Return (X, Y) of the center of cell containing provided text 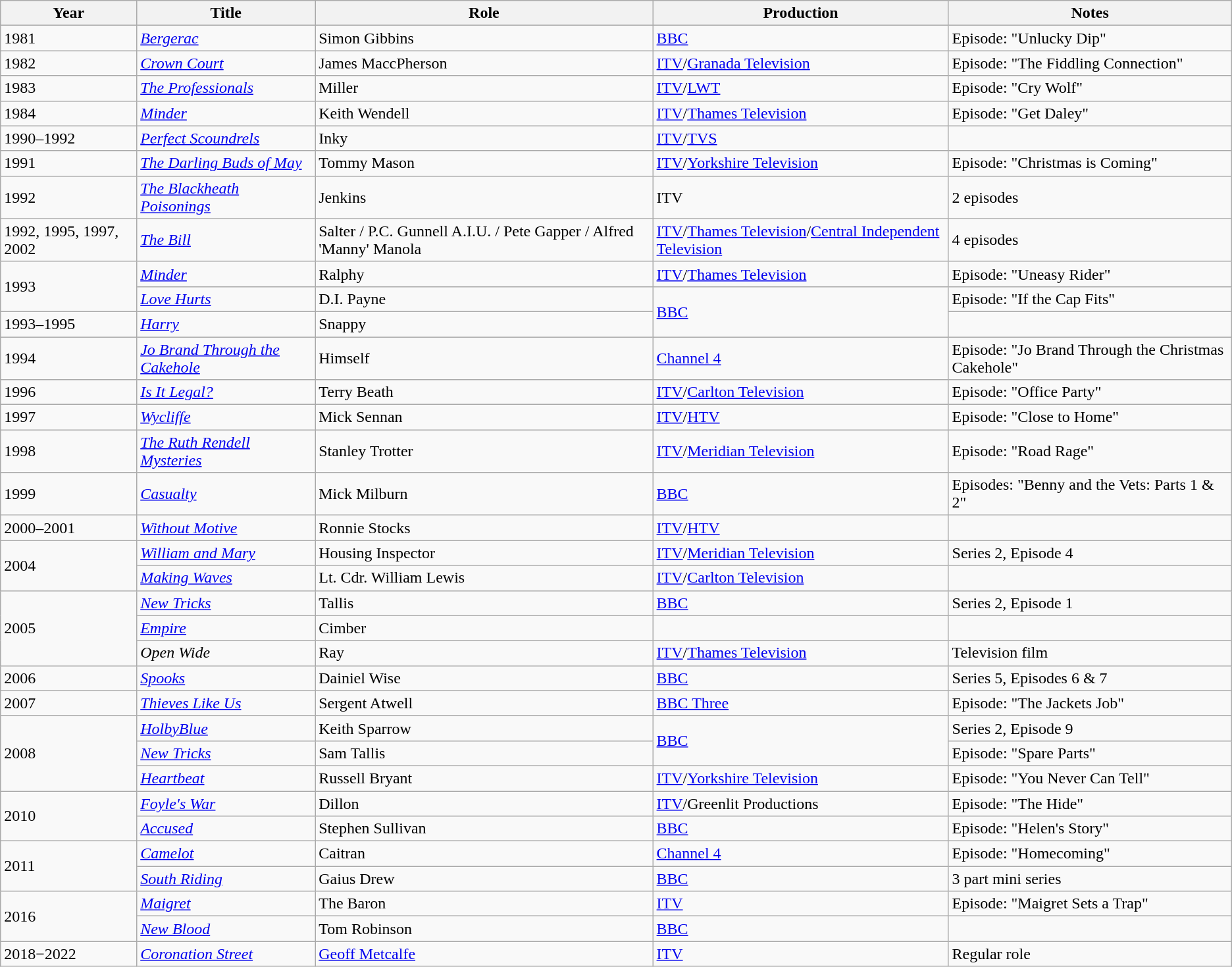
Heartbeat (226, 778)
Episode: "The Fiddling Connection" (1090, 63)
The Bill (226, 240)
The Blackheath Poisonings (226, 197)
1984 (68, 113)
1991 (68, 163)
Production (800, 13)
Cimber (484, 628)
Mick Sennan (484, 417)
Coronation Street (226, 954)
Episode: "Helen's Story" (1090, 829)
The Professionals (226, 88)
Episodes: "Benny and the Vets: Parts 1 & 2" (1090, 494)
Title (226, 13)
Salter / P.C. Gunnell A.I.U. / Pete Gapper / Alfred 'Manny' Manola (484, 240)
Casualty (226, 494)
ITV/Granada Television (800, 63)
Episode: "Unlucky Dip" (1090, 38)
Lt. Cdr. William Lewis (484, 578)
1981 (68, 38)
Camelot (226, 854)
1998 (68, 452)
2005 (68, 628)
Thieves Like Us (226, 703)
3 part mini series (1090, 879)
Tom Robinson (484, 929)
ITV/TVS (800, 138)
Episode: "If the Cap Fits" (1090, 299)
Open Wide (226, 653)
Spooks (226, 678)
New Blood (226, 929)
HolbyBlue (226, 728)
Love Hurts (226, 299)
2006 (68, 678)
2008 (68, 753)
2016 (68, 916)
Harry (226, 324)
Himself (484, 358)
William and Mary (226, 553)
4 episodes (1090, 240)
Episode: "Road Rage" (1090, 452)
ITV/LWT (800, 88)
Is It Legal? (226, 392)
Geoff Metcalfe (484, 954)
South Riding (226, 879)
2007 (68, 703)
Ronnie Stocks (484, 528)
Year (68, 13)
Simon Gibbins (484, 38)
Episode: "The Hide" (1090, 804)
1999 (68, 494)
Ray (484, 653)
Jo Brand Through the Cakehole (226, 358)
Inky (484, 138)
1983 (68, 88)
2011 (68, 866)
2010 (68, 816)
Stephen Sullivan (484, 829)
Foyle's War (226, 804)
1997 (68, 417)
1990–1992 (68, 138)
Episode: "Homecoming" (1090, 854)
2 episodes (1090, 197)
1996 (68, 392)
Terry Beath (484, 392)
Notes (1090, 13)
1994 (68, 358)
Episode: "Cry Wolf" (1090, 88)
Caitran (484, 854)
Miller (484, 88)
Mick Milburn (484, 494)
2000–2001 (68, 528)
Tallis (484, 603)
Jenkins (484, 197)
BBC Three (800, 703)
1992 (68, 197)
Without Motive (226, 528)
Episode: "Uneasy Rider" (1090, 274)
Sam Tallis (484, 753)
Episode: "Spare Parts" (1090, 753)
Snappy (484, 324)
D.I. Payne (484, 299)
Wycliffe (226, 417)
Episode: "You Never Can Tell" (1090, 778)
Russell Bryant (484, 778)
Regular role (1090, 954)
Episode: "Christmas is Coming" (1090, 163)
Series 2, Episode 9 (1090, 728)
Dillon (484, 804)
Role (484, 13)
Bergerac (226, 38)
Making Waves (226, 578)
ITV/Thames Television/Central Independent Television (800, 240)
2004 (68, 565)
Series 5, Episodes 6 & 7 (1090, 678)
Episode: "Maigret Sets a Trap" (1090, 904)
Maigret (226, 904)
Sergent Atwell (484, 703)
Ralphy (484, 274)
2018−2022 (68, 954)
Series 2, Episode 4 (1090, 553)
Series 2, Episode 1 (1090, 603)
Dainiel Wise (484, 678)
1982 (68, 63)
Housing Inspector (484, 553)
The Baron (484, 904)
The Ruth Rendell Mysteries (226, 452)
ITV/Greenlit Productions (800, 804)
Keith Sparrow (484, 728)
Perfect Scoundrels (226, 138)
The Darling Buds of May (226, 163)
1993 (68, 286)
Gaius Drew (484, 879)
Episode: "Office Party" (1090, 392)
Episode: "Get Daley" (1090, 113)
Crown Court (226, 63)
James MaccPherson (484, 63)
Episode: "The Jackets Job" (1090, 703)
1993–1995 (68, 324)
Accused (226, 829)
1992, 1995, 1997, 2002 (68, 240)
Empire (226, 628)
Episode: "Jo Brand Through the Christmas Cakehole" (1090, 358)
Television film (1090, 653)
Tommy Mason (484, 163)
Episode: "Close to Home" (1090, 417)
Stanley Trotter (484, 452)
Keith Wendell (484, 113)
